For the text-containing cell, return its midpoint in (X, Y) coordinate format. 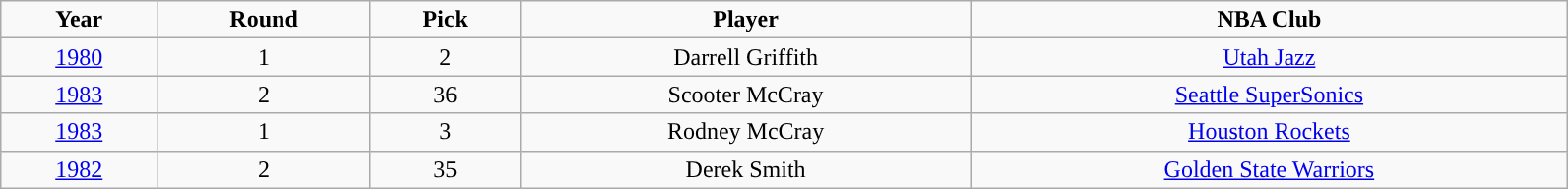
Golden State Warriors (1270, 169)
Year (79, 20)
Rodney McCray (746, 132)
Derek Smith (746, 169)
3 (445, 132)
Darrell Griffith (746, 57)
36 (445, 94)
Round (264, 20)
1980 (79, 57)
Player (746, 20)
Utah Jazz (1270, 57)
1982 (79, 169)
Pick (445, 20)
Houston Rockets (1270, 132)
Scooter McCray (746, 94)
NBA Club (1270, 20)
35 (445, 169)
Seattle SuperSonics (1270, 94)
